From the cell containing the given text, extract its center point as [x, y] coordinate. 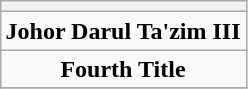
Fourth Title [123, 69]
Johor Darul Ta'zim III [123, 31]
